Search for the cell housing the specified text and yield its [X, Y] center coordinate. 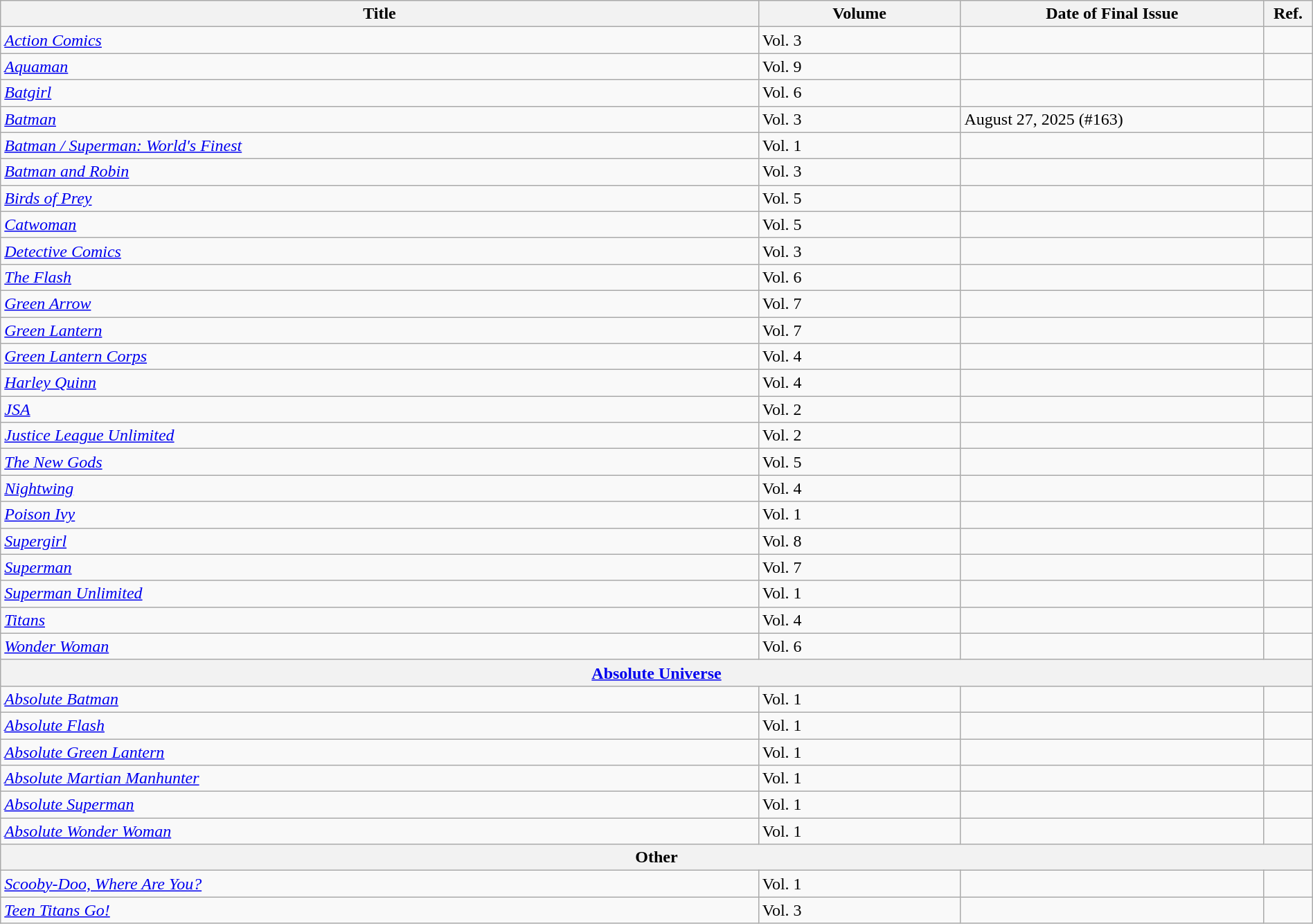
Green Lantern [379, 330]
Batman [379, 119]
Scooby-Doo, Where Are You? [379, 884]
Vol. 9 [859, 66]
Poison Ivy [379, 515]
Batman and Robin [379, 172]
The New Gods [379, 462]
Justice League Unlimited [379, 436]
Green Arrow [379, 303]
Absolute Martian Manhunter [379, 779]
Titans [379, 620]
Teen Titans Go! [379, 910]
Harley Quinn [379, 383]
Detective Comics [379, 251]
Absolute Universe [656, 673]
Birds of Prey [379, 198]
Date of Final Issue [1112, 14]
Batgirl [379, 93]
Absolute Wonder Woman [379, 831]
Other [656, 858]
Batman / Superman: World's Finest [379, 145]
Supergirl [379, 541]
Action Comics [379, 40]
JSA [379, 409]
Title [379, 14]
Volume [859, 14]
Wonder Woman [379, 646]
Absolute Green Lantern [379, 752]
Absolute Superman [379, 805]
The Flash [379, 277]
Green Lantern Corps [379, 357]
Catwoman [379, 224]
August 27, 2025 (#163) [1112, 119]
Absolute Flash [379, 725]
Ref. [1288, 14]
Nightwing [379, 488]
Vol. 8 [859, 541]
Superman [379, 567]
Aquaman [379, 66]
Superman Unlimited [379, 594]
Absolute Batman [379, 699]
